Scan for the cell matching the given text and deliver its (x, y) coordinate at center. 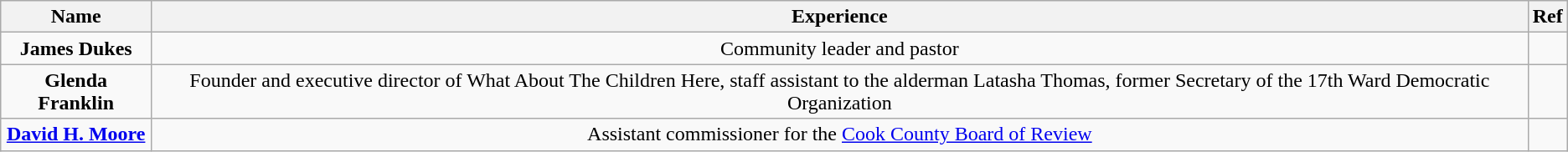
Ref (1548, 17)
Community leader and pastor (840, 48)
Name (76, 17)
Experience (840, 17)
Glenda Franklin (76, 92)
David H. Moore (76, 134)
Assistant commissioner for the Cook County Board of Review (840, 134)
James Dukes (76, 48)
